Pinpoint the cell where the given text exists, returning its [x, y] midpoint coordinate. 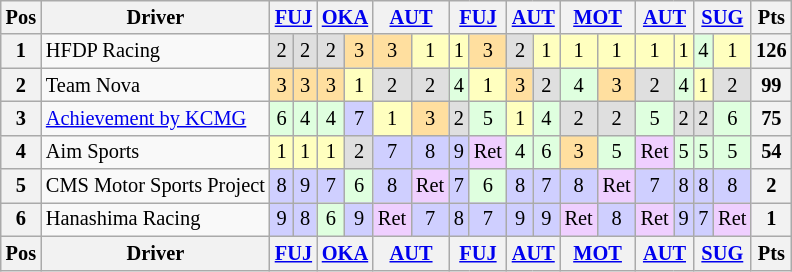
75 [771, 118]
Aim Sports [156, 152]
Achievement by KCMG [156, 118]
CMS Motor Sports Project [156, 186]
Team Nova [156, 85]
99 [771, 85]
126 [771, 51]
Hanashima Racing [156, 219]
54 [771, 152]
HFDP Racing [156, 51]
